For the text-containing cell, return its midpoint in (x, y) coordinate format. 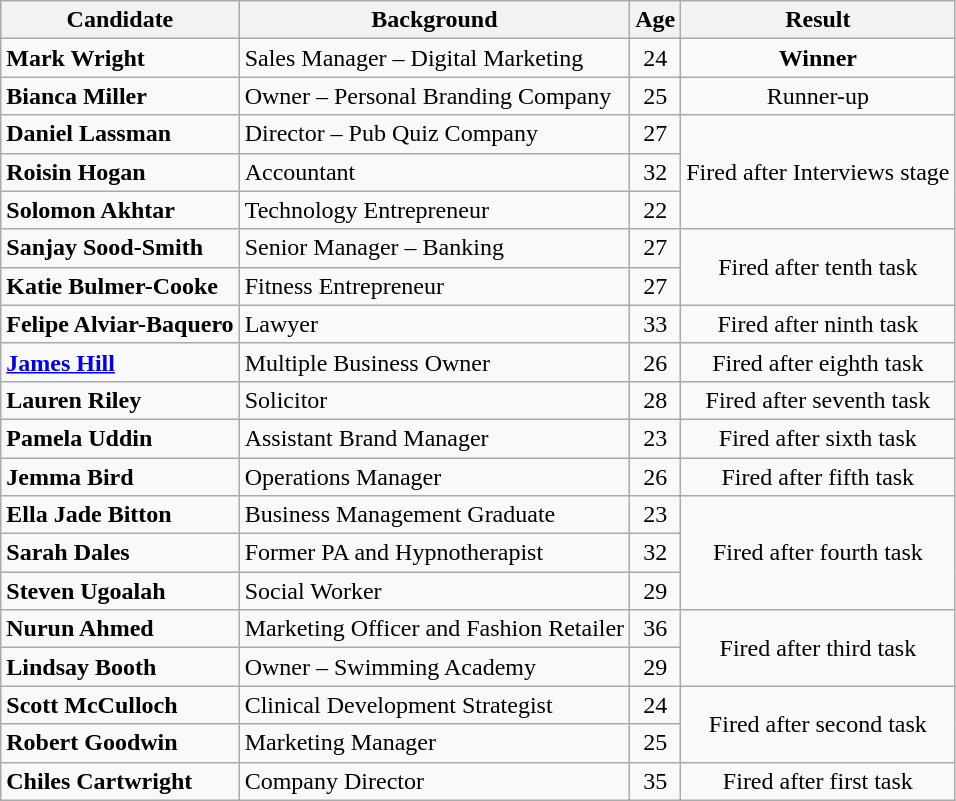
Candidate (120, 20)
Fired after third task (818, 648)
Solomon Akhtar (120, 210)
Solicitor (434, 400)
Pamela Uddin (120, 438)
Senior Manager – Banking (434, 248)
Marketing Officer and Fashion Retailer (434, 629)
Runner-up (818, 96)
Felipe Alviar-Baquero (120, 324)
Ella Jade Bitton (120, 515)
Scott McCulloch (120, 705)
Clinical Development Strategist (434, 705)
Katie Bulmer-Cooke (120, 286)
Nurun Ahmed (120, 629)
Fired after Interviews stage (818, 172)
Background (434, 20)
Sanjay Sood-Smith (120, 248)
Director – Pub Quiz Company (434, 134)
Owner – Swimming Academy (434, 667)
Jemma Bird (120, 477)
Fired after second task (818, 724)
35 (656, 781)
Fired after seventh task (818, 400)
Fired after sixth task (818, 438)
Sales Manager – Digital Marketing (434, 58)
Sarah Dales (120, 553)
36 (656, 629)
Lawyer (434, 324)
28 (656, 400)
Bianca Miller (120, 96)
Result (818, 20)
James Hill (120, 362)
Fitness Entrepreneur (434, 286)
Assistant Brand Manager (434, 438)
Business Management Graduate (434, 515)
Fired after first task (818, 781)
Daniel Lassman (120, 134)
Owner – Personal Branding Company (434, 96)
Former PA and Hypnotherapist (434, 553)
Lindsay Booth (120, 667)
Technology Entrepreneur (434, 210)
Roisin Hogan (120, 172)
Chiles Cartwright (120, 781)
Age (656, 20)
Operations Manager (434, 477)
Multiple Business Owner (434, 362)
Company Director (434, 781)
Accountant (434, 172)
Winner (818, 58)
Marketing Manager (434, 743)
33 (656, 324)
Lauren Riley (120, 400)
Steven Ugoalah (120, 591)
Fired after ninth task (818, 324)
Fired after eighth task (818, 362)
Fired after tenth task (818, 267)
Robert Goodwin (120, 743)
Fired after fifth task (818, 477)
Social Worker (434, 591)
Mark Wright (120, 58)
Fired after fourth task (818, 553)
22 (656, 210)
